Identify which cell holds the provided text, then report its [X, Y] central coordinate. 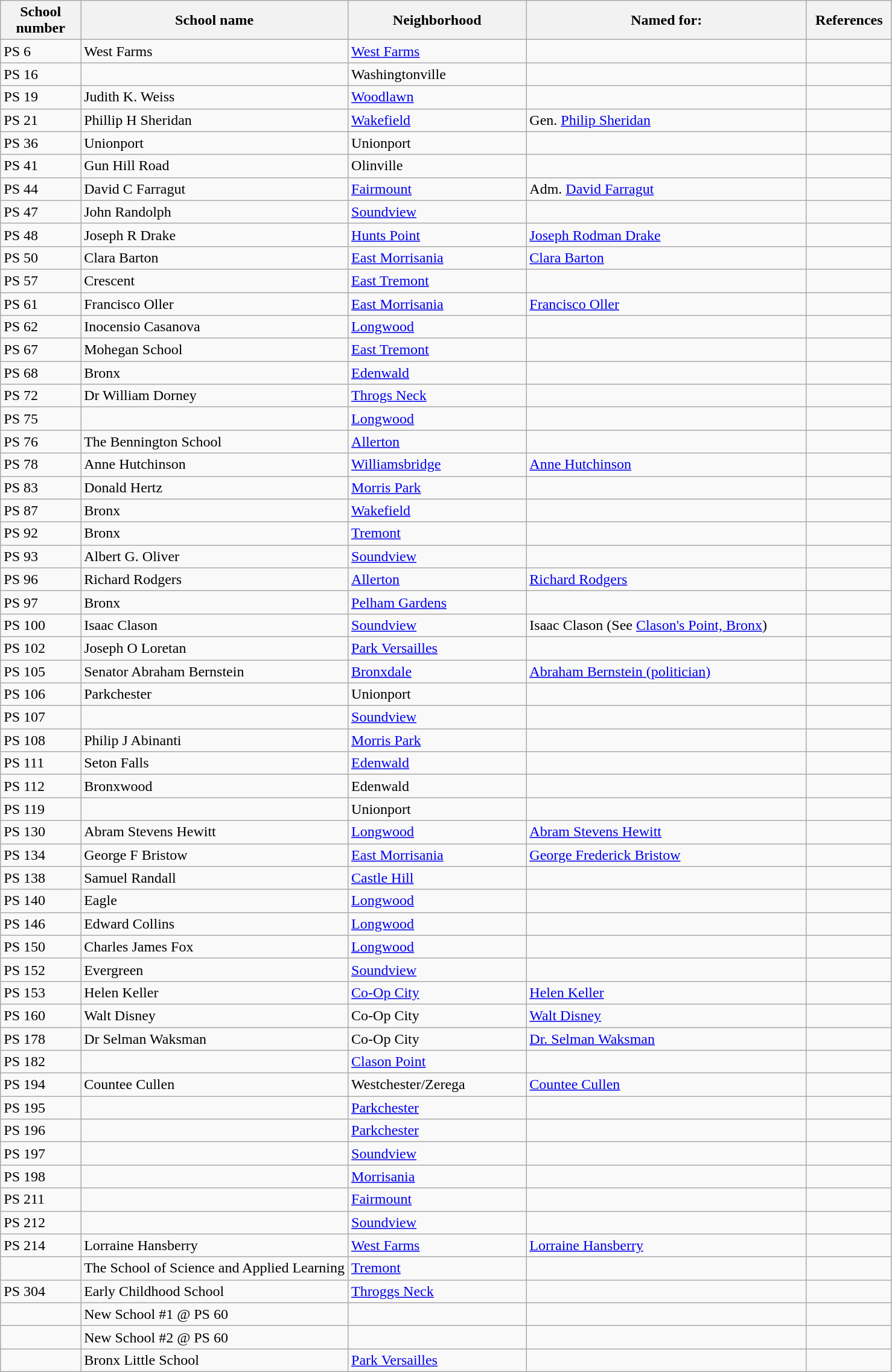
Gen. Philip Sheridan [666, 120]
Phillip H Sheridan [215, 120]
PS 146 [41, 924]
PS 16 [41, 74]
PS 83 [41, 488]
PS 61 [41, 303]
PS 62 [41, 327]
PS 47 [41, 212]
Seton Falls [215, 763]
Bronxwood [215, 786]
Dr. Selman Waksman [666, 1038]
Donald Hertz [215, 488]
PS 153 [41, 992]
PS 97 [41, 602]
Edward Collins [215, 924]
Throggs Neck [437, 1291]
Olinville [437, 166]
Gun Hill Road [215, 166]
PS 41 [41, 166]
PS 105 [41, 672]
Williamsbridge [437, 465]
PS 100 [41, 625]
Inocensio Casanova [215, 327]
PS 57 [41, 281]
New School #1 @ PS 60 [215, 1314]
Mohegan School [215, 350]
Clason Point [437, 1062]
PS 152 [41, 970]
Crescent [215, 281]
Schoolnumber [41, 21]
PS 78 [41, 465]
Washingtonville [437, 74]
PS 106 [41, 694]
Bronxdale [437, 672]
PS 214 [41, 1245]
PS 182 [41, 1062]
PS 112 [41, 786]
PS 19 [41, 97]
PS 92 [41, 533]
PS 107 [41, 717]
Isaac Clason [215, 625]
Judith K. Weiss [215, 97]
PS 160 [41, 1015]
Castle Hill [437, 878]
PS 36 [41, 143]
References [849, 21]
Throgs Neck [437, 396]
Abraham Bernstein (politician) [666, 672]
PS 21 [41, 120]
PS 72 [41, 396]
PS 198 [41, 1177]
PS 140 [41, 901]
PS 211 [41, 1199]
PS 50 [41, 258]
PS 67 [41, 350]
Eagle [215, 901]
PS 76 [41, 442]
Westchester/Zerega [437, 1085]
PS 6 [41, 51]
PS 138 [41, 878]
Hunts Point [437, 235]
Charles James Fox [215, 947]
Samuel Randall [215, 878]
Philip J Abinanti [215, 740]
PS 304 [41, 1291]
PS 108 [41, 740]
PS 196 [41, 1131]
George Frederick Bristow [666, 855]
Evergreen [215, 970]
David C Farragut [215, 189]
Named for: [666, 21]
PS 178 [41, 1038]
PS 111 [41, 763]
Early Childhood School [215, 1291]
Neighborhood [437, 21]
Dr Selman Waksman [215, 1038]
Senator Abraham Bernstein [215, 672]
Dr William Dorney [215, 396]
PS 102 [41, 648]
PS 197 [41, 1154]
Morrisania [437, 1177]
Joseph Rodman Drake [666, 235]
Bronx Little School [215, 1360]
School name [215, 21]
Adm. David Farragut [666, 189]
Isaac Clason (See Clason's Point, Bronx) [666, 625]
PS 194 [41, 1085]
PS 195 [41, 1108]
PS 130 [41, 832]
PS 212 [41, 1222]
George F Bristow [215, 855]
PS 96 [41, 579]
PS 75 [41, 419]
Albert G. Oliver [215, 556]
PS 150 [41, 947]
Joseph O Loretan [215, 648]
PS 93 [41, 556]
New School #2 @ PS 60 [215, 1337]
PS 44 [41, 189]
The School of Science and Applied Learning [215, 1268]
PS 48 [41, 235]
PS 119 [41, 809]
PS 87 [41, 510]
Pelham Gardens [437, 602]
The Bennington School [215, 442]
PS 68 [41, 373]
Woodlawn [437, 97]
PS 134 [41, 855]
John Randolph [215, 212]
Joseph R Drake [215, 235]
